From the cell containing the given text, extract its center point as (X, Y) coordinate. 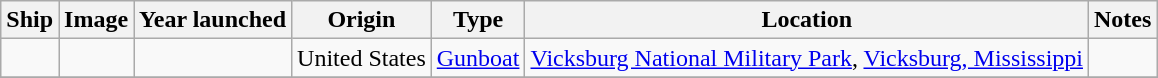
Notes (1123, 20)
Image (96, 20)
Vicksburg National Military Park, Vicksburg, Mississippi (807, 58)
United States (362, 58)
Year launched (213, 20)
Location (807, 20)
Type (478, 20)
Gunboat (478, 58)
Origin (362, 20)
Ship (30, 20)
